Search for the cell housing the specified text and yield its [x, y] center coordinate. 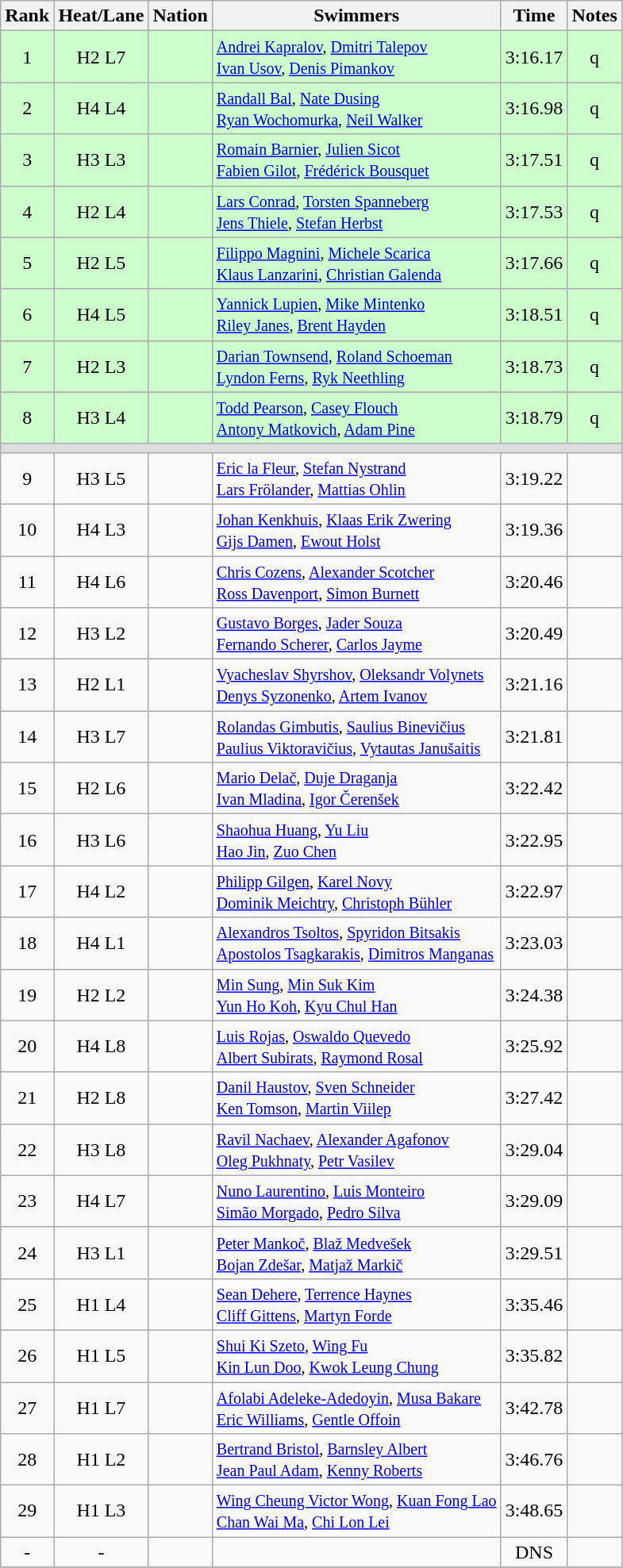
3:29.51 [534, 1252]
Heat/Lane [102, 16]
H1 L2 [102, 1460]
16 [27, 840]
18 [27, 943]
H2 L2 [102, 995]
DNS [534, 1552]
3:22.42 [534, 789]
4 [27, 211]
Todd Pearson, Casey Flouch Antony Matkovich, Adam Pine [356, 417]
Andrei Kapralov, Dmitri Talepov Ivan Usov, Denis Pimankov [356, 57]
12 [27, 633]
3:18.51 [534, 314]
Time [534, 16]
10 [27, 530]
3 [27, 160]
H2 L3 [102, 367]
3:19.36 [534, 530]
H3 L6 [102, 840]
3:20.49 [534, 633]
Rank [27, 16]
H1 L4 [102, 1305]
H3 L2 [102, 633]
14 [27, 736]
3:17.53 [534, 211]
3:35.46 [534, 1305]
2 [27, 108]
H2 L5 [102, 263]
H4 L3 [102, 530]
Shui Ki Szeto, Wing Fu Kin Lun Doo, Kwok Leung Chung [356, 1355]
5 [27, 263]
Peter Mankoč, Blaž Medvešek Bojan Zdešar, Matjaž Markič [356, 1252]
Luis Rojas, Oswaldo Quevedo Albert Subirats, Raymond Rosal [356, 1046]
H4 L5 [102, 314]
Notes [594, 16]
Darian Townsend, Roland Schoeman Lyndon Ferns, Ryk Neethling [356, 367]
H2 L1 [102, 686]
27 [27, 1408]
3:19.22 [534, 478]
8 [27, 417]
3:17.66 [534, 263]
H4 L1 [102, 943]
7 [27, 367]
1 [27, 57]
3:16.98 [534, 108]
Gustavo Borges, Jader Souza Fernando Scherer, Carlos Jayme [356, 633]
26 [27, 1355]
Lars Conrad, Torsten Spanneberg Jens Thiele, Stefan Herbst [356, 211]
13 [27, 686]
H3 L8 [102, 1149]
Chris Cozens, Alexander Scotcher Ross Davenport, Simon Burnett [356, 581]
24 [27, 1252]
3:18.73 [534, 367]
H2 L4 [102, 211]
3:22.97 [534, 892]
Philipp Gilgen, Karel Novy Dominik Meichtry, Christoph Bühler [356, 892]
Shaohua Huang, Yu Liu Hao Jin, Zuo Chen [356, 840]
Randall Bal, Nate Dusing Ryan Wochomurka, Neil Walker [356, 108]
3:27.42 [534, 1098]
Johan Kenkhuis, Klaas Erik Zwering Gijs Damen, Ewout Holst [356, 530]
11 [27, 581]
Ravil Nachaev, Alexander Agafonov Oleg Pukhnaty, Petr Vasilev [356, 1149]
Nation [180, 16]
Danil Haustov, Sven Schneider Ken Tomson, Martin Viilep [356, 1098]
H1 L5 [102, 1355]
H3 L3 [102, 160]
H4 L2 [102, 892]
3:48.65 [534, 1511]
3:24.38 [534, 995]
Bertrand Bristol, Barnsley Albert Jean Paul Adam, Kenny Roberts [356, 1460]
3:42.78 [534, 1408]
3:25.92 [534, 1046]
20 [27, 1046]
23 [27, 1201]
H4 L6 [102, 581]
21 [27, 1098]
3:35.82 [534, 1355]
Vyacheslav Shyrshov, Oleksandr Volynets Denys Syzonenko, Artem Ivanov [356, 686]
H3 L7 [102, 736]
6 [27, 314]
19 [27, 995]
3:20.46 [534, 581]
H4 L7 [102, 1201]
H3 L4 [102, 417]
28 [27, 1460]
3:29.09 [534, 1201]
H3 L1 [102, 1252]
3:23.03 [534, 943]
H4 L8 [102, 1046]
Romain Barnier, Julien Sicot Fabien Gilot, Frédérick Bousquet [356, 160]
H2 L8 [102, 1098]
3:17.51 [534, 160]
Mario Delač, Duje Draganja Ivan Mladina, Igor Čerenšek [356, 789]
17 [27, 892]
Sean Dehere, Terrence Haynes Cliff Gittens, Martyn Forde [356, 1305]
Alexandros Tsoltos, Spyridon Bitsakis Apostolos Tsagkarakis, Dimitros Manganas [356, 943]
Nuno Laurentino, Luis Monteiro Simão Morgado, Pedro Silva [356, 1201]
Filippo Magnini, Michele Scarica Klaus Lanzarini, Christian Galenda [356, 263]
Wing Cheung Victor Wong, Kuan Fong Lao Chan Wai Ma, Chi Lon Lei [356, 1511]
3:29.04 [534, 1149]
22 [27, 1149]
H1 L3 [102, 1511]
H3 L5 [102, 478]
3:22.95 [534, 840]
Afolabi Adeleke-Adedoyin, Musa Bakare Eric Williams, Gentle Offoin [356, 1408]
15 [27, 789]
3:46.76 [534, 1460]
H4 L4 [102, 108]
25 [27, 1305]
Swimmers [356, 16]
Min Sung, Min Suk Kim Yun Ho Koh, Kyu Chul Han [356, 995]
Rolandas Gimbutis, Saulius Binevičius Paulius Viktoravičius, Vytautas Janušaitis [356, 736]
Yannick Lupien, Mike Mintenko Riley Janes, Brent Hayden [356, 314]
3:21.16 [534, 686]
3:18.79 [534, 417]
Eric la Fleur, Stefan Nystrand Lars Frölander, Mattias Ohlin [356, 478]
H1 L7 [102, 1408]
H2 L7 [102, 57]
3:21.81 [534, 736]
H2 L6 [102, 789]
9 [27, 478]
29 [27, 1511]
3:16.17 [534, 57]
